Pinpoint the cell where the given text exists, returning its [X, Y] midpoint coordinate. 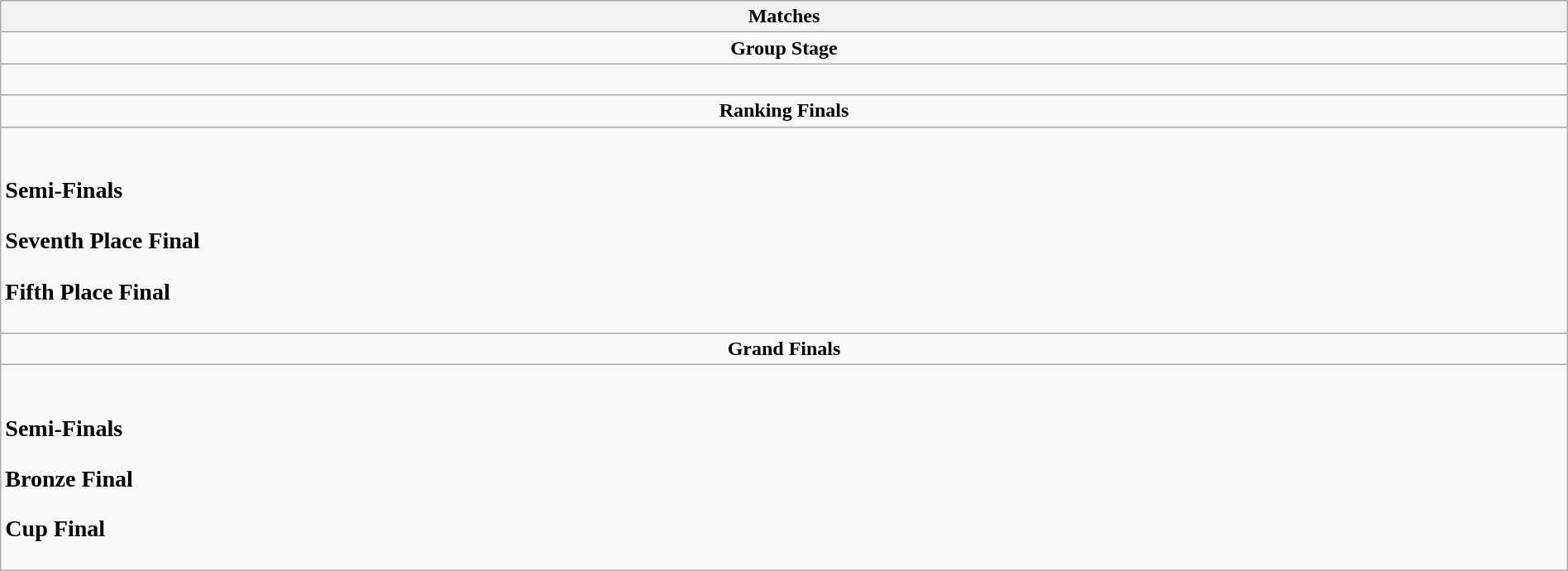
Group Stage [784, 48]
Semi-Finals Seventh Place FinalFifth Place Final [784, 230]
Semi-Finals Bronze FinalCup Final [784, 467]
Grand Finals [784, 348]
Matches [784, 17]
Ranking Finals [784, 111]
